Extract the (X, Y) coordinate from the center of the cell holding the provided text.  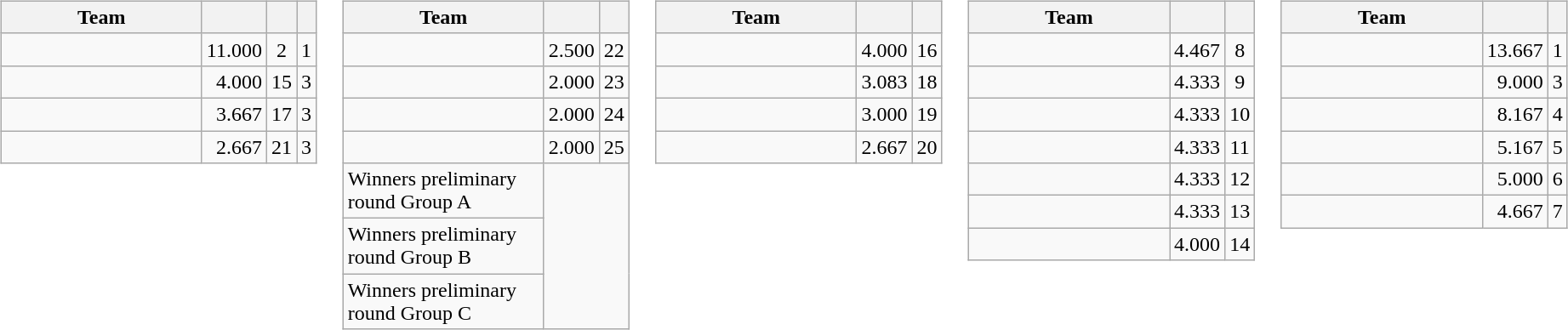
11 (1240, 147)
3.667 (234, 114)
9.000 (1514, 82)
7 (1557, 212)
20 (927, 147)
24 (614, 114)
13 (1240, 212)
11.000 (234, 49)
8.167 (1514, 114)
21 (281, 147)
25 (614, 147)
Winners preliminary round Group B (443, 247)
13.667 (1514, 49)
14 (1240, 244)
4 (1557, 114)
Winners preliminary round Group A (443, 191)
3.083 (885, 82)
2 (281, 49)
9 (1240, 82)
4.667 (1514, 212)
19 (927, 114)
2.500 (572, 49)
5.167 (1514, 147)
22 (614, 49)
5.000 (1514, 179)
17 (281, 114)
6 (1557, 179)
3.000 (885, 114)
Winners preliminary round Group C (443, 301)
18 (927, 82)
8 (1240, 49)
12 (1240, 179)
10 (1240, 114)
15 (281, 82)
23 (614, 82)
5 (1557, 147)
16 (927, 49)
4.467 (1198, 49)
